Search for the cell housing the specified text and yield its (x, y) center coordinate. 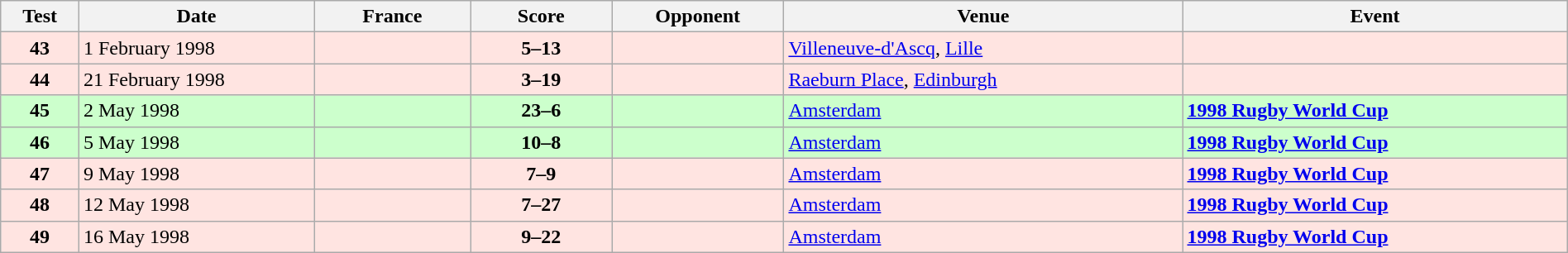
49 (40, 236)
48 (40, 205)
10–8 (541, 142)
7–27 (541, 205)
Venue (983, 17)
1 February 1998 (196, 48)
Date (196, 17)
9 May 1998 (196, 174)
France (392, 17)
43 (40, 48)
2 May 1998 (196, 111)
Score (541, 17)
5 May 1998 (196, 142)
5–13 (541, 48)
9–22 (541, 236)
44 (40, 79)
3–19 (541, 79)
23–6 (541, 111)
12 May 1998 (196, 205)
45 (40, 111)
Test (40, 17)
Opponent (698, 17)
21 February 1998 (196, 79)
16 May 1998 (196, 236)
46 (40, 142)
Villeneuve-d'Ascq, Lille (983, 48)
Raeburn Place, Edinburgh (983, 79)
7–9 (541, 174)
47 (40, 174)
Event (1374, 17)
